Scan for the cell matching the given text and deliver its (X, Y) coordinate at center. 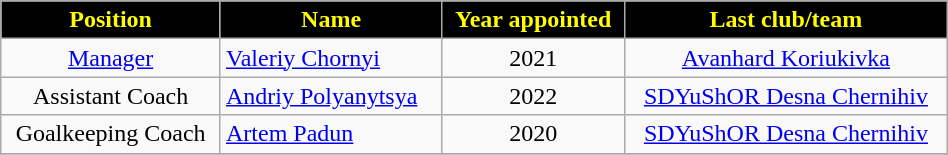
Last club/team (786, 20)
Andriy Polyanytsya (330, 96)
2020 (534, 134)
Year appointed (534, 20)
Artem Padun (330, 134)
Valeriy Chornyi (330, 58)
Goalkeeping Coach (111, 134)
Position (111, 20)
Manager (111, 58)
Assistant Coach (111, 96)
Name (330, 20)
2022 (534, 96)
2021 (534, 58)
Avanhard Koriukivka (786, 58)
